From the cell containing the given text, extract its center point as [X, Y] coordinate. 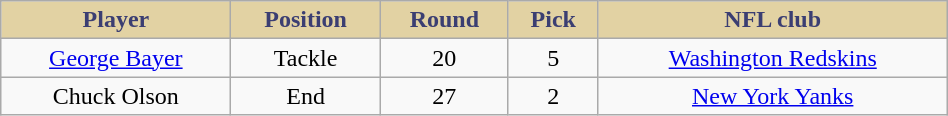
End [306, 96]
Pick [553, 20]
Tackle [306, 58]
NFL club [772, 20]
New York Yanks [772, 96]
Chuck Olson [116, 96]
George Bayer [116, 58]
5 [553, 58]
27 [444, 96]
2 [553, 96]
20 [444, 58]
Washington Redskins [772, 58]
Position [306, 20]
Player [116, 20]
Round [444, 20]
